Return the [X, Y] coordinate for the center point of the cell that contains the specified text.  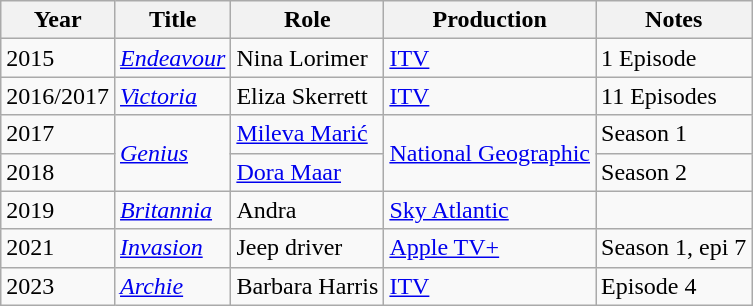
Nina Lorimer [308, 58]
2017 [58, 134]
Production [490, 20]
Eliza Skerrett [308, 96]
Invasion [172, 248]
Title [172, 20]
Jeep driver [308, 248]
2019 [58, 210]
Apple TV+ [490, 248]
Barbara Harris [308, 286]
2021 [58, 248]
1 Episode [674, 58]
Dora Maar [308, 172]
Genius [172, 153]
2023 [58, 286]
Year [58, 20]
Mileva Marić [308, 134]
11 Episodes [674, 96]
Endeavour [172, 58]
Season 1 [674, 134]
Season 1, epi 7 [674, 248]
Role [308, 20]
Notes [674, 20]
2018 [58, 172]
Sky Atlantic [490, 210]
2015 [58, 58]
Britannia [172, 210]
Victoria [172, 96]
National Geographic [490, 153]
Season 2 [674, 172]
Andra [308, 210]
Archie [172, 286]
2016/2017 [58, 96]
Episode 4 [674, 286]
